Output the (X, Y) coordinate of the center of the cell containing the given text.  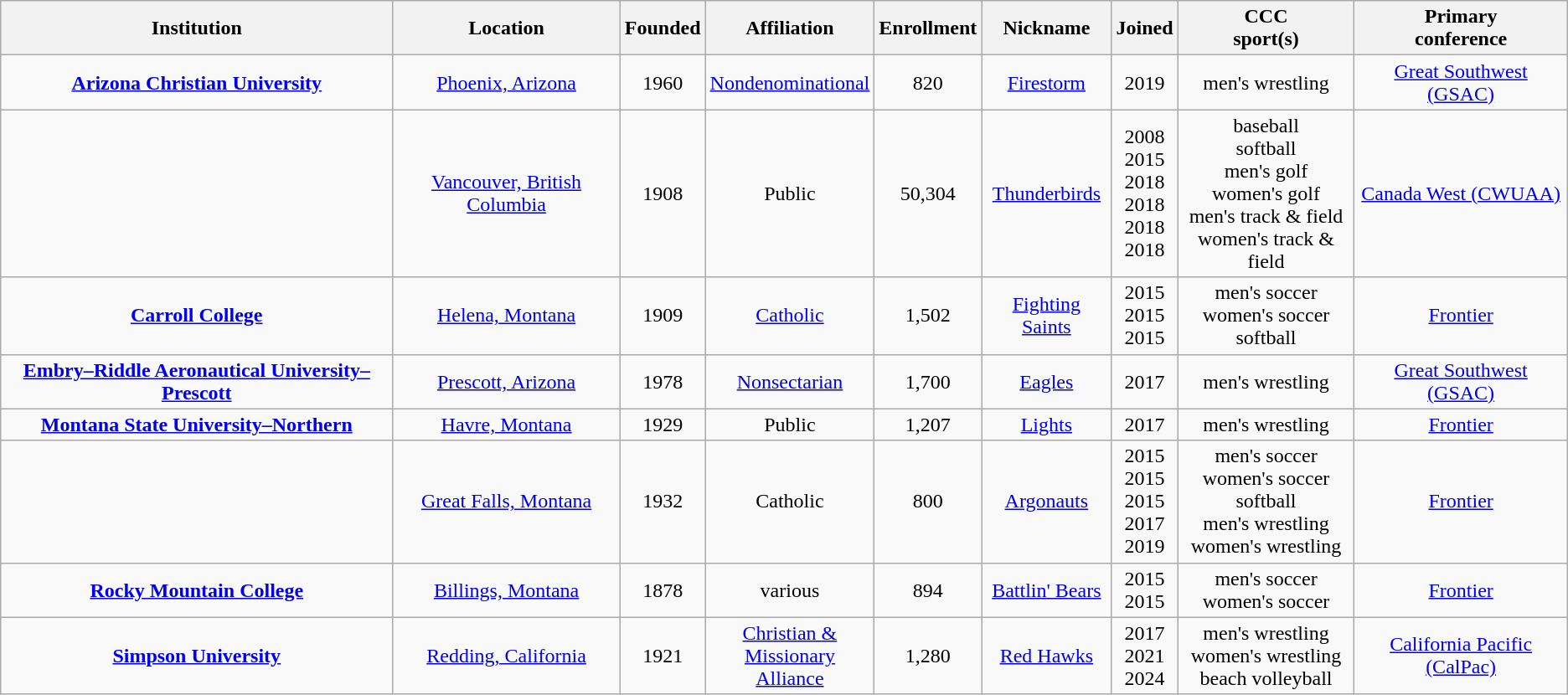
men's soccerwomen's soccersoftball (1266, 316)
Eagles (1047, 382)
Location (507, 28)
Joined (1144, 28)
894 (928, 589)
1929 (663, 425)
Thunderbirds (1047, 193)
Arizona Christian University (197, 82)
1978 (663, 382)
various (790, 589)
Red Hawks (1047, 656)
1878 (663, 589)
Primaryconference (1461, 28)
CCCsport(s) (1266, 28)
Affiliation (790, 28)
Rocky Mountain College (197, 589)
men's soccerwomen's soccer (1266, 589)
1,502 (928, 316)
Christian &MissionaryAlliance (790, 656)
1909 (663, 316)
Vancouver, British Columbia (507, 193)
201520152015 (1144, 316)
200820152018201820182018 (1144, 193)
baseballsoftballmen's golfwomen's golfmen's track & fieldwomen's track & field (1266, 193)
1921 (663, 656)
Billings, Montana (507, 589)
Nonsectarian (790, 382)
Havre, Montana (507, 425)
California Pacific (CalPac) (1461, 656)
800 (928, 502)
Simpson University (197, 656)
men's soccerwomen's soccersoftballmen's wrestlingwomen's wrestling (1266, 502)
1,280 (928, 656)
820 (928, 82)
Phoenix, Arizona (507, 82)
Redding, California (507, 656)
Firestorm (1047, 82)
Lights (1047, 425)
Founded (663, 28)
Institution (197, 28)
Montana State University–Northern (197, 425)
Great Falls, Montana (507, 502)
1908 (663, 193)
201720212024 (1144, 656)
Prescott, Arizona (507, 382)
1932 (663, 502)
Battlin' Bears (1047, 589)
1960 (663, 82)
Argonauts (1047, 502)
Nondenominational (790, 82)
2019 (1144, 82)
1,207 (928, 425)
Embry–Riddle Aeronautical University–Prescott (197, 382)
Helena, Montana (507, 316)
20152015 (1144, 589)
50,304 (928, 193)
1,700 (928, 382)
Carroll College (197, 316)
Nickname (1047, 28)
men's wrestlingwomen's wrestlingbeach volleyball (1266, 656)
Enrollment (928, 28)
Fighting Saints (1047, 316)
20152015201520172019 (1144, 502)
Canada West (CWUAA) (1461, 193)
